Locate the cell with the specified text and output its (X, Y) center coordinate. 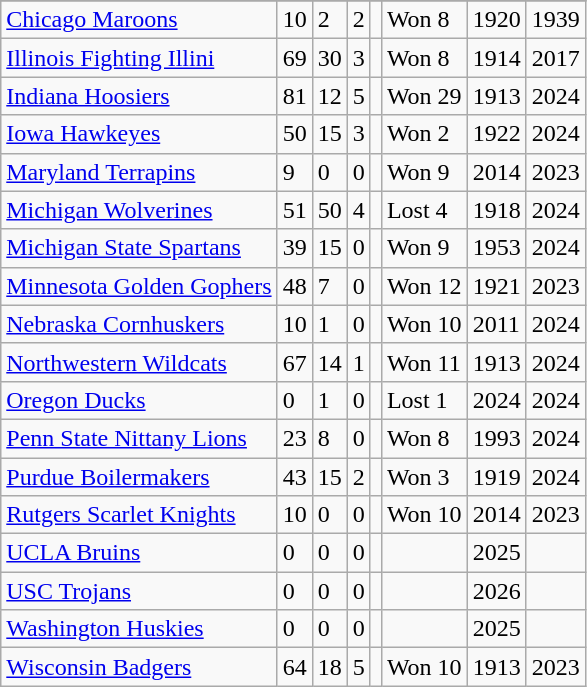
Lost 4 (424, 210)
Rutgers Scarlet Knights (139, 515)
48 (294, 286)
Maryland Terrapins (139, 172)
Oregon Ducks (139, 400)
USC Trojans (139, 591)
2011 (496, 324)
81 (294, 96)
1920 (496, 20)
Purdue Boilermakers (139, 477)
2026 (496, 591)
1918 (496, 210)
1919 (496, 477)
39 (294, 248)
51 (294, 210)
UCLA Bruins (139, 553)
1939 (556, 20)
Minnesota Golden Gophers (139, 286)
1953 (496, 248)
Nebraska Cornhuskers (139, 324)
69 (294, 58)
Wisconsin Badgers (139, 667)
Illinois Fighting Illini (139, 58)
30 (330, 58)
Iowa Hawkeyes (139, 134)
12 (330, 96)
1993 (496, 438)
Won 2 (424, 134)
64 (294, 667)
Michigan Wolverines (139, 210)
Won 12 (424, 286)
18 (330, 667)
7 (330, 286)
9 (294, 172)
Washington Huskies (139, 629)
Won 3 (424, 477)
Lost 1 (424, 400)
23 (294, 438)
1914 (496, 58)
Indiana Hoosiers (139, 96)
Won 11 (424, 362)
8 (330, 438)
1921 (496, 286)
43 (294, 477)
Northwestern Wildcats (139, 362)
Chicago Maroons (139, 20)
Penn State Nittany Lions (139, 438)
4 (358, 210)
2017 (556, 58)
Won 29 (424, 96)
1922 (496, 134)
14 (330, 362)
67 (294, 362)
Michigan State Spartans (139, 248)
